Locate the cell with the specified text and output its [x, y] center coordinate. 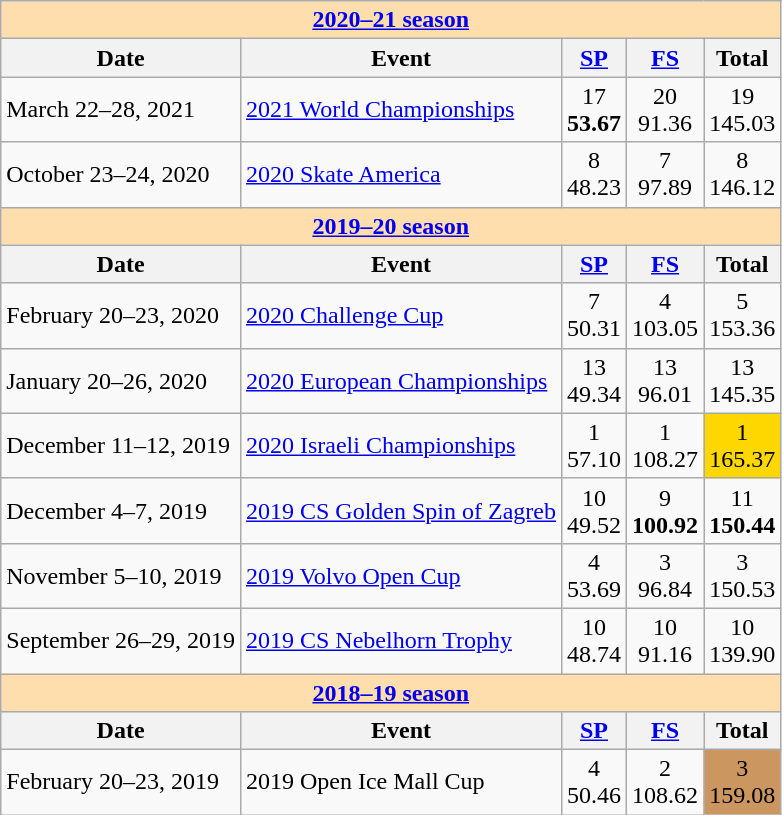
1048.74 [594, 640]
December 11–12, 2019 [121, 446]
2019 Open Ice Mall Cup [400, 782]
January 20–26, 2020 [121, 380]
4103.05 [666, 316]
2020 Israeli Championships [400, 446]
1753.67 [594, 110]
1091.16 [666, 640]
3159.08 [742, 782]
February 20–23, 2019 [121, 782]
797.89 [666, 174]
November 5–10, 2019 [121, 576]
September 26–29, 2019 [121, 640]
1049.52 [594, 510]
8146.12 [742, 174]
1165.37 [742, 446]
13145.35 [742, 380]
1349.34 [594, 380]
December 4–7, 2019 [121, 510]
February 20–23, 2020 [121, 316]
1396.01 [666, 380]
5153.36 [742, 316]
2019 CS Golden Spin of Zagreb [400, 510]
450.46 [594, 782]
750.31 [594, 316]
October 23–24, 2020 [121, 174]
453.69 [594, 576]
2020 Skate America [400, 174]
2020 Challenge Cup [400, 316]
848.23 [594, 174]
1108.27 [666, 446]
2021 World Championships [400, 110]
2020–21 season [391, 20]
2108.62 [666, 782]
2020 European Championships [400, 380]
2019–20 season [391, 226]
3150.53 [742, 576]
10139.90 [742, 640]
2091.36 [666, 110]
396.84 [666, 576]
9100.92 [666, 510]
March 22–28, 2021 [121, 110]
2019 Volvo Open Cup [400, 576]
19145.03 [742, 110]
2018–19 season [391, 693]
157.10 [594, 446]
11150.44 [742, 510]
2019 CS Nebelhorn Trophy [400, 640]
